Pinpoint the cell where the given text exists, returning its (x, y) midpoint coordinate. 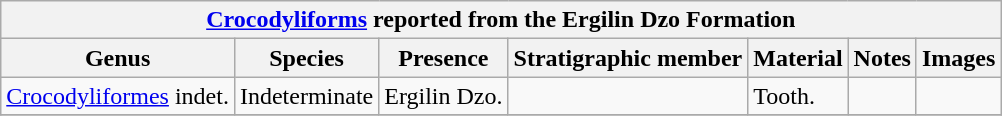
Indeterminate (306, 96)
Images (958, 58)
Stratigraphic member (628, 58)
Genus (118, 58)
Crocodyliforms reported from the Ergilin Dzo Formation (501, 20)
Species (306, 58)
Presence (444, 58)
Notes (882, 58)
Crocodyliformes indet. (118, 96)
Tooth. (798, 96)
Material (798, 58)
Ergilin Dzo. (444, 96)
